Locate the cell with the specified text and output its (X, Y) center coordinate. 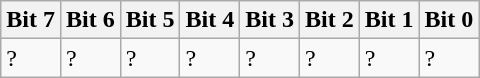
Bit 7 (31, 20)
Bit 2 (329, 20)
Bit 1 (389, 20)
Bit 3 (270, 20)
Bit 4 (210, 20)
Bit 6 (90, 20)
Bit 5 (150, 20)
Bit 0 (449, 20)
